Scan for the cell matching the given text and deliver its (X, Y) coordinate at center. 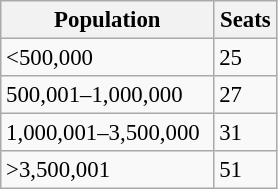
>3,500,001 (108, 170)
1,000,001–3,500,000 (108, 133)
25 (246, 58)
51 (246, 170)
<500,000 (108, 58)
31 (246, 133)
27 (246, 95)
Seats (246, 20)
500,001–1,000,000 (108, 95)
Population (108, 20)
